From the cell containing the given text, extract its center point as (x, y) coordinate. 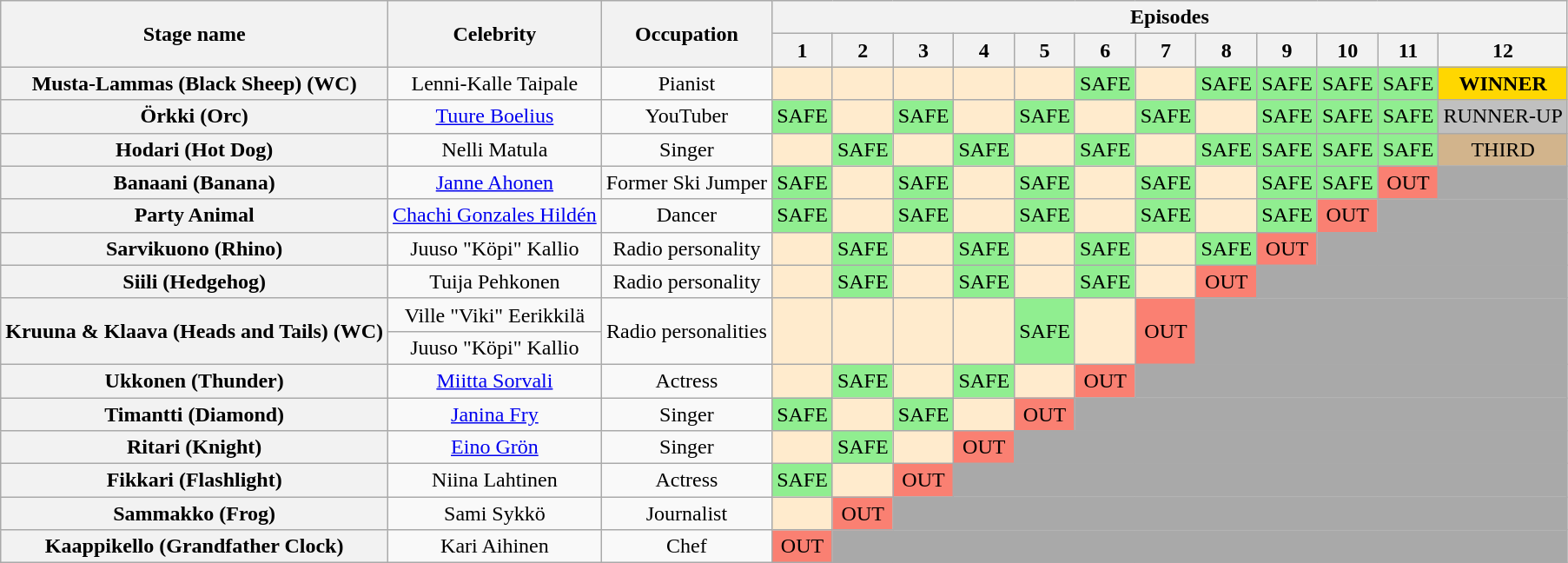
Celebrity (495, 34)
Former Ski Jumper (686, 182)
Ville "Viki" Eerikkilä (495, 315)
WINNER (1503, 83)
Musta-Lammas (Black Sheep) (WC) (195, 83)
Stage name (195, 34)
Sammakko (Frog) (195, 513)
Kari Aihinen (495, 546)
12 (1503, 50)
Lenni-Kalle Taipale (495, 83)
Pianist (686, 83)
Janina Fry (495, 414)
Chef (686, 546)
Örkki (Orc) (195, 116)
Journalist (686, 513)
Dancer (686, 215)
Niina Lahtinen (495, 480)
1 (803, 50)
Sarvikuono (Rhino) (195, 248)
Nelli Matula (495, 149)
Eino Grön (495, 447)
2 (863, 50)
Siili (Hedgehog) (195, 281)
Episodes (1170, 17)
5 (1045, 50)
Radio personalities (686, 331)
Banaani (Banana) (195, 182)
Sami Sykkö (495, 513)
Miitta Sorvali (495, 381)
Kaappikello (Grandfather Clock) (195, 546)
3 (923, 50)
Chachi Gonzales Hildén (495, 215)
7 (1166, 50)
Ritari (Knight) (195, 447)
Hodari (Hot Dog) (195, 149)
Ukkonen (Thunder) (195, 381)
8 (1227, 50)
10 (1347, 50)
Fikkari (Flashlight) (195, 480)
Timantti (Diamond) (195, 414)
Tuure Boelius (495, 116)
THIRD (1503, 149)
Tuija Pehkonen (495, 281)
Occupation (686, 34)
9 (1287, 50)
11 (1408, 50)
Janne Ahonen (495, 182)
YouTuber (686, 116)
6 (1105, 50)
Kruuna & Klaava (Heads and Tails) (WC) (195, 331)
RUNNER-UP (1503, 116)
Party Animal (195, 215)
4 (984, 50)
